Pinpoint the cell where the given text exists, returning its [X, Y] midpoint coordinate. 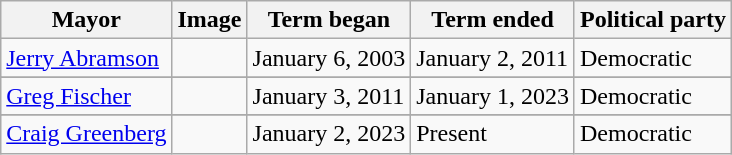
January 3, 2011 [329, 96]
January 6, 2003 [329, 58]
Term ended [493, 20]
January 1, 2023 [493, 96]
Present [493, 134]
Craig Greenberg [86, 134]
January 2, 2023 [329, 134]
Image [210, 20]
Term began [329, 20]
Greg Fischer [86, 96]
January 2, 2011 [493, 58]
Mayor [86, 20]
Jerry Abramson [86, 58]
Political party [652, 20]
